Pinpoint the cell where the given text exists, returning its [x, y] midpoint coordinate. 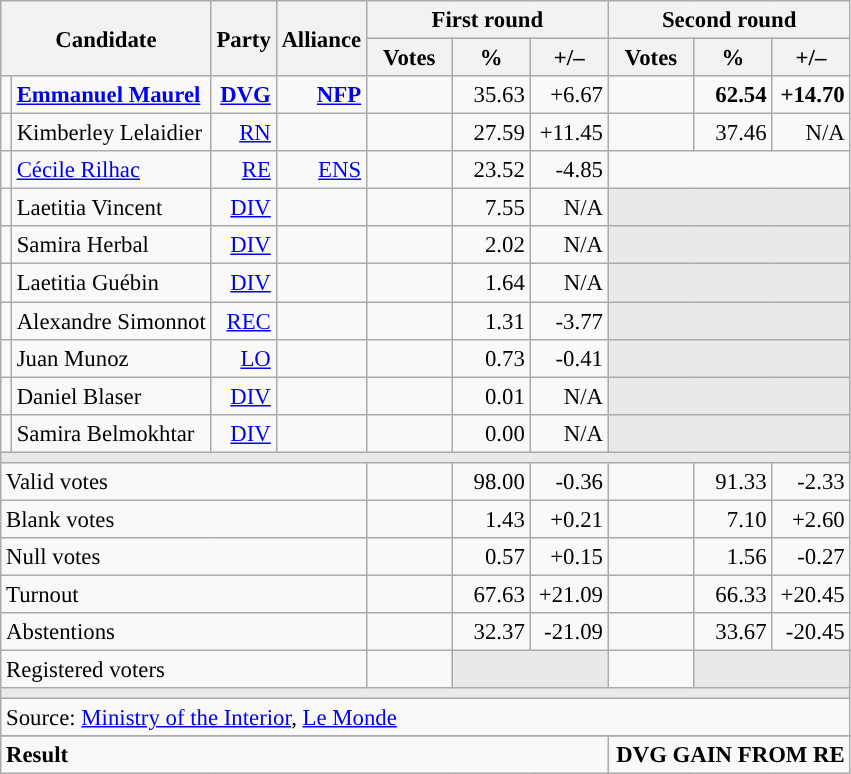
Cécile Rilhac [111, 170]
RE [244, 170]
1.64 [491, 283]
1.31 [491, 321]
Samira Herbal [111, 245]
23.52 [491, 170]
Emmanuel Maurel [111, 95]
Alexandre Simonnot [111, 321]
+11.45 [569, 133]
Daniel Blaser [111, 396]
-21.09 [569, 632]
32.37 [491, 632]
First round [487, 20]
Registered voters [184, 670]
Laetitia Vincent [111, 208]
Second round [729, 20]
+20.45 [811, 594]
NFP [321, 95]
-3.77 [569, 321]
1.56 [733, 557]
Candidate [106, 38]
91.33 [733, 482]
2.02 [491, 245]
Samira Belmokhtar [111, 433]
Kimberley Lelaidier [111, 133]
33.67 [733, 632]
98.00 [491, 482]
Null votes [184, 557]
Blank votes [184, 519]
-20.45 [811, 632]
62.54 [733, 95]
Juan Munoz [111, 358]
0.01 [491, 396]
Turnout [184, 594]
1.43 [491, 519]
27.59 [491, 133]
RN [244, 133]
+0.15 [569, 557]
+14.70 [811, 95]
Alliance [321, 38]
0.00 [491, 433]
-0.36 [569, 482]
-2.33 [811, 482]
Laetitia Guébin [111, 283]
0.73 [491, 358]
DVG [244, 95]
-0.41 [569, 358]
7.10 [733, 519]
+6.67 [569, 95]
LO [244, 358]
+2.60 [811, 519]
DVG GAIN FROM RE [729, 755]
35.63 [491, 95]
Party [244, 38]
-0.27 [811, 557]
66.33 [733, 594]
+21.09 [569, 594]
REC [244, 321]
Result [304, 755]
7.55 [491, 208]
ENS [321, 170]
+0.21 [569, 519]
0.57 [491, 557]
67.63 [491, 594]
Valid votes [184, 482]
37.46 [733, 133]
-4.85 [569, 170]
Abstentions [184, 632]
Source: Ministry of the Interior, Le Monde [426, 718]
